Return [X, Y] of the center of cell containing provided text 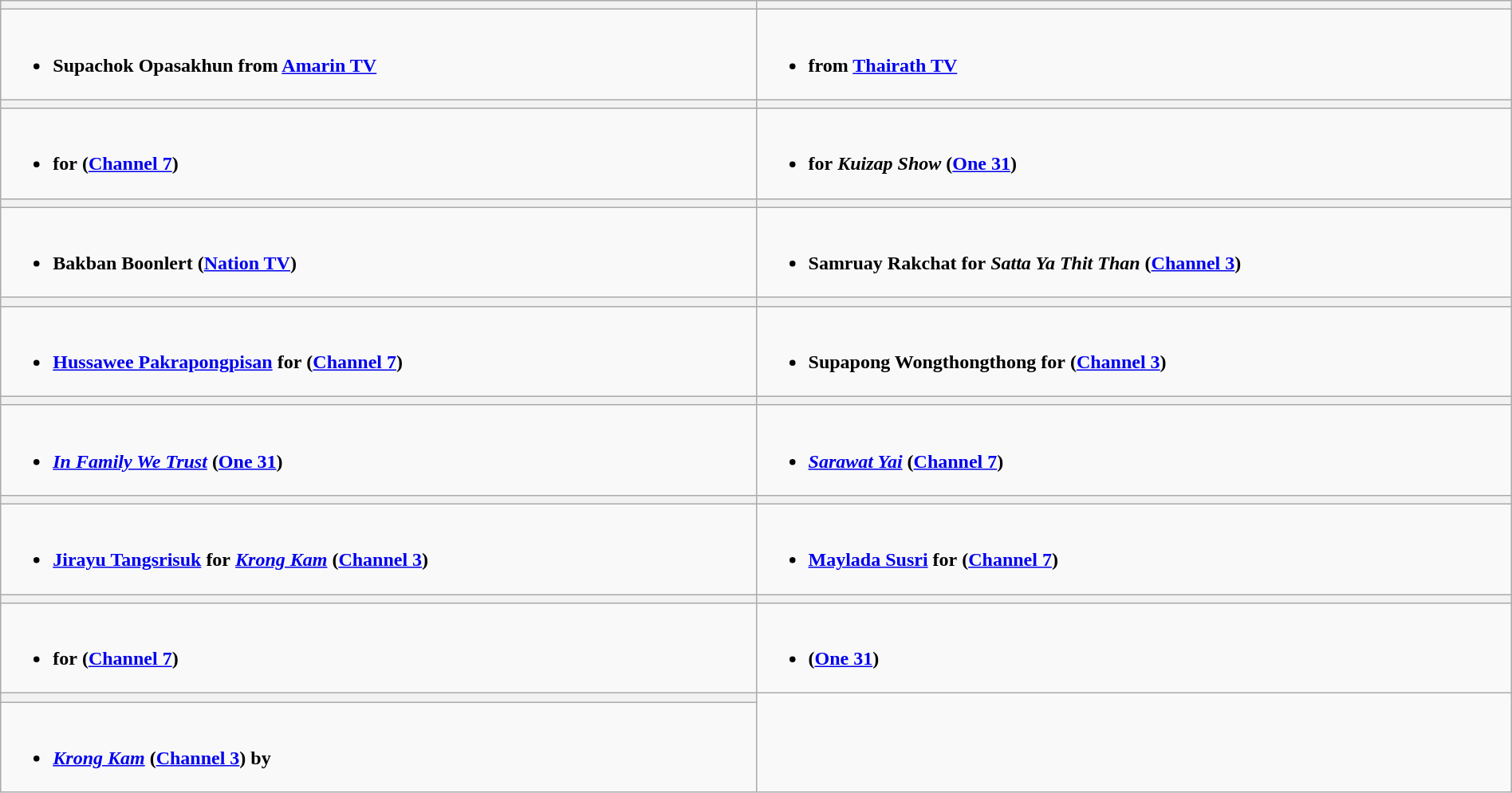
(One 31) [1134, 649]
Sarawat Yai (Channel 7) [1134, 449]
In Family We Trust (One 31) [378, 449]
Maylada Susri for (Channel 7) [1134, 548]
Bakban Boonlert (Nation TV) [378, 252]
Jirayu Tangsrisuk for Krong Kam (Channel 3) [378, 548]
Supachok Opasakhun from Amarin TV [378, 54]
for Kuizap Show (One 31) [1134, 153]
from Thairath TV [1134, 54]
Samruay Rakchat for Satta Ya Thit Than (Channel 3) [1134, 252]
Supapong Wongthongthong for (Channel 3) [1134, 351]
Krong Kam (Channel 3) by [378, 748]
Hussawee Pakrapongpisan for (Channel 7) [378, 351]
